From the cell containing the given text, extract its center point as (X, Y) coordinate. 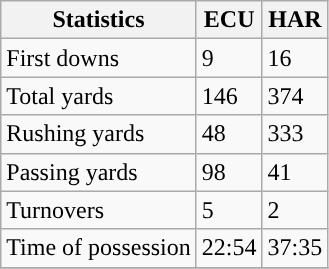
9 (229, 58)
98 (229, 172)
374 (295, 96)
First downs (99, 58)
ECU (229, 20)
Rushing yards (99, 134)
Time of possession (99, 248)
Passing yards (99, 172)
333 (295, 134)
16 (295, 58)
Turnovers (99, 210)
HAR (295, 20)
48 (229, 134)
22:54 (229, 248)
Total yards (99, 96)
146 (229, 96)
2 (295, 210)
5 (229, 210)
Statistics (99, 20)
41 (295, 172)
37:35 (295, 248)
